Provide the [X, Y] coordinate of the cell's center where the given text is located.  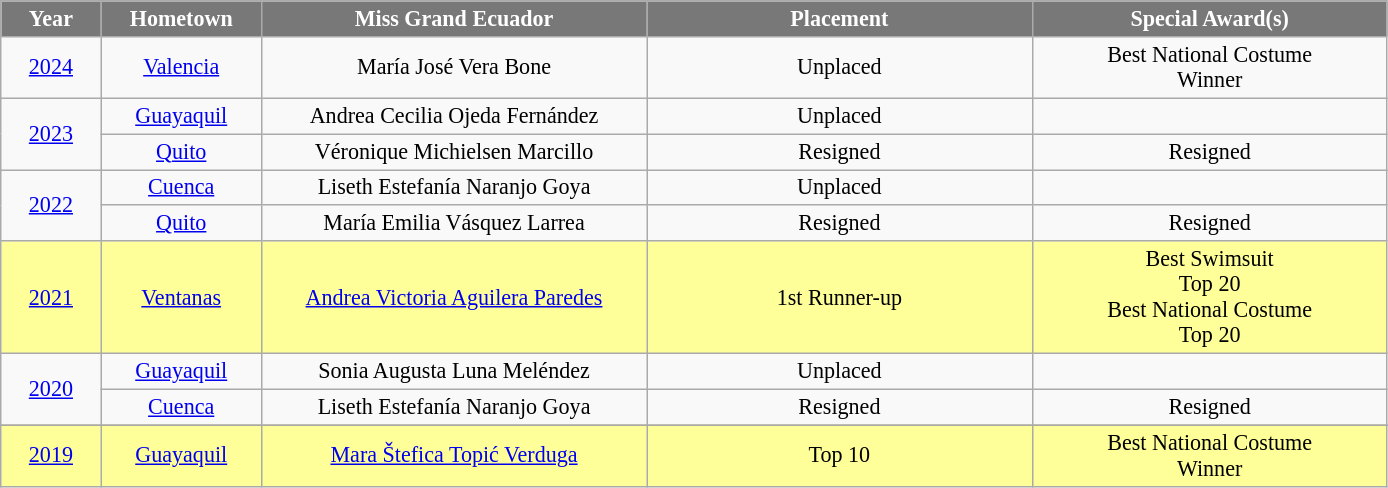
María Emilia Vásquez Larrea [454, 223]
Year [51, 18]
Best SwimsuitTop 20Best National CostumeTop 20 [1210, 297]
Special Award(s) [1210, 18]
2022 [51, 205]
Hometown [181, 18]
Ventanas [181, 297]
Valencia [181, 66]
Placement [840, 18]
Andrea Victoria Aguilera Paredes [454, 297]
1st Runner-up [840, 297]
Top 10 [840, 456]
2020 [51, 389]
Sonia Augusta Luna Meléndez [454, 371]
2021 [51, 297]
María José Vera Bone [454, 66]
2019 [51, 456]
Véronique Michielsen Marcillo [454, 151]
Andrea Cecilia Ojeda Fernández [454, 116]
Mara Štefica Topić Verduga [454, 456]
Miss Grand Ecuador [454, 18]
2023 [51, 134]
2024 [51, 66]
